Return the (X, Y) coordinate for the center point of the cell that contains the specified text.  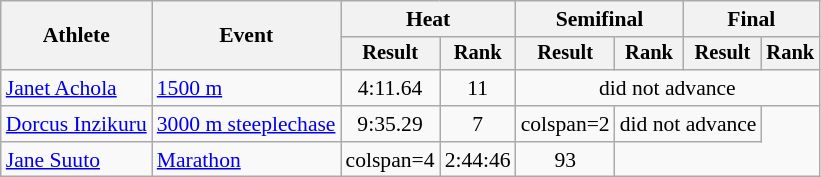
9:35.29 (390, 124)
Semifinal (600, 19)
7 (478, 124)
1500 m (246, 88)
Dorcus Inzikuru (76, 124)
Janet Achola (76, 88)
Final (751, 19)
colspan=2 (566, 124)
Athlete (76, 36)
Event (246, 36)
3000 m steeplechase (246, 124)
Heat (428, 19)
11 (478, 88)
4:11.64 (390, 88)
